Capture the cell that displays the provided text and extract its [X, Y] central coordinate. 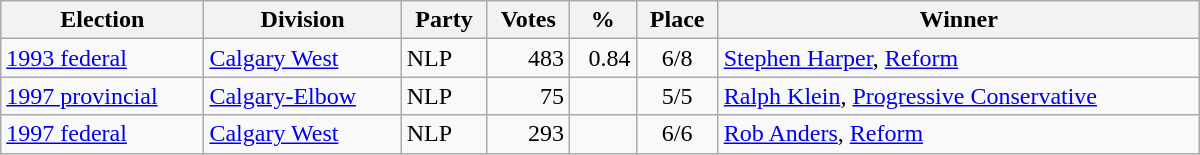
483 [528, 58]
Stephen Harper, Reform [958, 58]
5/5 [677, 96]
293 [528, 134]
Votes [528, 20]
% [603, 20]
75 [528, 96]
1993 federal [102, 58]
1997 federal [102, 134]
Rob Anders, Reform [958, 134]
1997 provincial [102, 96]
Party [444, 20]
Division [302, 20]
6/6 [677, 134]
0.84 [603, 58]
Winner [958, 20]
Election [102, 20]
Calgary-Elbow [302, 96]
Place [677, 20]
Ralph Klein, Progressive Conservative [958, 96]
6/8 [677, 58]
